For the text-containing cell, return its midpoint in [x, y] coordinate format. 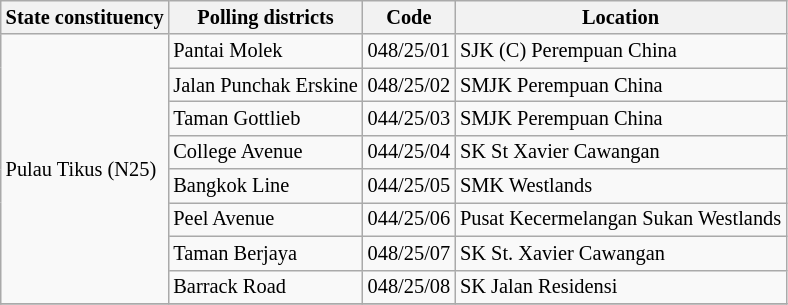
State constituency [85, 17]
048/25/02 [409, 85]
044/25/04 [409, 152]
048/25/07 [409, 253]
Jalan Punchak Erskine [265, 85]
SMK Westlands [620, 186]
Barrack Road [265, 287]
SK St. Xavier Cawangan [620, 253]
Polling districts [265, 17]
044/25/03 [409, 118]
044/25/06 [409, 219]
College Avenue [265, 152]
Pantai Molek [265, 51]
Peel Avenue [265, 219]
044/25/05 [409, 186]
Code [409, 17]
Location [620, 17]
Pulau Tikus (N25) [85, 168]
Bangkok Line [265, 186]
048/25/08 [409, 287]
Pusat Kecermelangan Sukan Westlands [620, 219]
SK St Xavier Cawangan [620, 152]
048/25/01 [409, 51]
Taman Berjaya [265, 253]
Taman Gottlieb [265, 118]
SK Jalan Residensi [620, 287]
SJK (C) Perempuan China [620, 51]
